Return [x, y] of the center of cell containing provided text 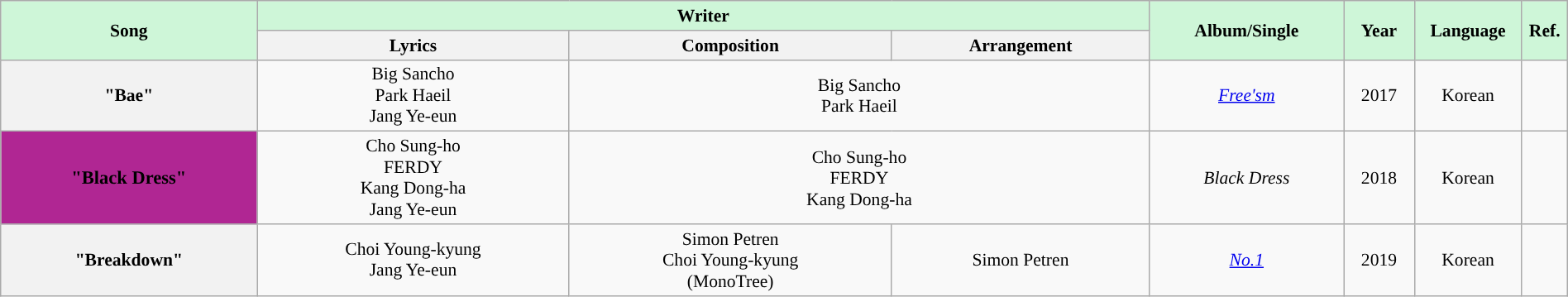
Simon Petren Choi Young-kyung (MonoTree) [730, 260]
2017 [1379, 96]
Composition [730, 45]
Album/Single [1247, 30]
Simon Petren [1021, 260]
Choi Young-kyungJang Ye-eun [414, 260]
2018 [1379, 178]
Black Dress [1247, 178]
Writer [703, 16]
2019 [1379, 260]
No.1 [1247, 260]
"Breakdown" [129, 260]
Year [1379, 30]
"Bae" [129, 96]
Cho Sung-ho FERDY Kang Dong-ha [859, 178]
Big Sancho Park Haeil Jang Ye-eun [414, 96]
Song [129, 30]
Big Sancho Park Haeil [859, 96]
Language [1468, 30]
Free'sm [1247, 96]
Arrangement [1021, 45]
Lyrics [414, 45]
Ref. [1545, 30]
Cho Sung-ho FERDY Kang Dong-ha Jang Ye-eun [414, 178]
"Black Dress" [129, 178]
